From the cell containing the given text, extract its center point as [x, y] coordinate. 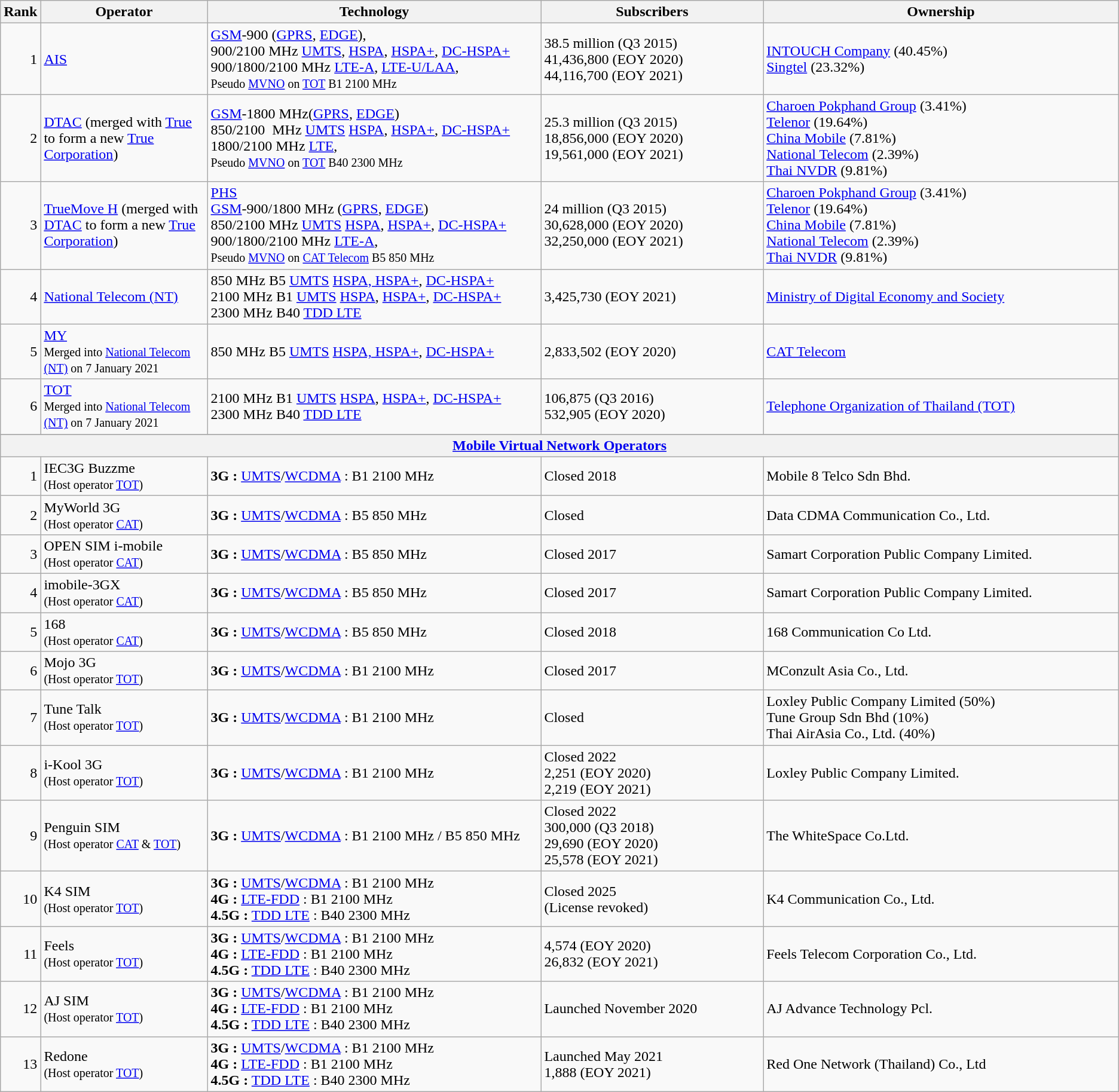
Data CDMA Communication Co., Ltd. [941, 515]
National Telecom (NT) [124, 296]
TOT Merged into National Telecom (NT) on 7 January 2021 [124, 406]
MY Merged into National Telecom (NT) on 7 January 2021 [124, 351]
imobile-3GX (Host operator CAT) [124, 593]
Operator [124, 12]
PHS GSM-900/1800 MHz (GPRS, EDGE) 850/2100 MHz UMTS HSPA, HSPA+, DC-HSPA+900/1800/2100 MHz LTE-A, Pseudo MVNO on CAT Telecom B5 850 MHz [374, 225]
13 [20, 1064]
CAT Telecom [941, 351]
3,425,730 (EOY 2021) [652, 296]
Red One Network (Thailand) Co., Ltd [941, 1064]
Penguin SIM (Host operator CAT & TOT) [124, 836]
7 [20, 718]
Loxley Public Company Limited. [941, 773]
AJ SIM (Host operator TOT) [124, 1009]
Closed 2022 2,251 (EOY 2020) 2,219 (EOY 2021) [652, 773]
Launched November 2020 [652, 1009]
Closed 2025 (License revoked) [652, 899]
Mobile 8 Telco Sdn Bhd. [941, 476]
Launched May 2021 1,888 (EOY 2021) [652, 1064]
25.3 million (Q3 2015) 18,856,000 (EOY 2020) 19,561,000 (EOY 2021) [652, 138]
Mojo 3G (Host operator TOT) [124, 671]
Subscribers [652, 12]
The WhiteSpace Co.Ltd. [941, 836]
Mobile Virtual Network Operators [559, 445]
3G : UMTS/WCDMA : B1 2100 MHz / B5 850 MHz [374, 836]
OPEN SIM i-mobile (Host operator CAT) [124, 553]
Rank [20, 12]
TrueMove H (merged with DTAC to form a new True Corporation) [124, 225]
Technology [374, 12]
Loxley Public Company Limited (50%)Tune Group Sdn Bhd (10%)Thai AirAsia Co., Ltd. (40%) [941, 718]
K4 Communication Co., Ltd. [941, 899]
Closed 2022 300,000 (Q3 2018) 29,690 (EOY 2020) 25,578 (EOY 2021) [652, 836]
Tune Talk (Host operator TOT) [124, 718]
AIS [124, 59]
850 MHz B5 UMTS HSPA, HSPA+, DC-HSPA+ 2100 MHz B1 UMTS HSPA, HSPA+, DC-HSPA+ 2300 MHz B40 TDD LTE [374, 296]
Ministry of Digital Economy and Society [941, 296]
GSM-1800 MHz(GPRS, EDGE)850/2100 MHz UMTS HSPA, HSPA+, DC-HSPA+1800/2100 MHz LTE, Pseudo MVNO on TOT B40 2300 MHz [374, 138]
168 (Host operator CAT) [124, 631]
GSM-900 (GPRS, EDGE),900/2100 MHz UMTS, HSPA, HSPA+, DC-HSPA+ 900/1800/2100 MHz LTE-A, LTE-U/LAA, Pseudo MVNO on TOT B1 2100 MHz [374, 59]
9 [20, 836]
10 [20, 899]
AJ Advance Technology Pcl. [941, 1009]
12 [20, 1009]
Ownership [941, 12]
4,574 (EOY 2020) 26,832 (EOY 2021) [652, 954]
168 Communication Co Ltd. [941, 631]
2100 MHz B1 UMTS HSPA, HSPA+, DC-HSPA+ 2300 MHz B40 TDD LTE [374, 406]
INTOUCH Company (40.45%)Singtel (23.32%) [941, 59]
Feels (Host operator TOT) [124, 954]
DTAC (merged with True to form a new True Corporation) [124, 138]
106,875 (Q3 2016) 532,905 (EOY 2020) [652, 406]
11 [20, 954]
Feels Telecom Corporation Co., Ltd. [941, 954]
IEC3G Buzzme (Host operator TOT) [124, 476]
8 [20, 773]
i-Kool 3G (Host operator TOT) [124, 773]
MyWorld 3G (Host operator CAT) [124, 515]
Redone (Host operator TOT) [124, 1064]
2,833,502 (EOY 2020) [652, 351]
24 million (Q3 2015) 30,628,000 (EOY 2020) 32,250,000 (EOY 2021) [652, 225]
MConzult Asia Co., Ltd. [941, 671]
850 MHz B5 UMTS HSPA, HSPA+, DC-HSPA+ [374, 351]
38.5 million (Q3 2015) 41,436,800 (EOY 2020) 44,116,700 (EOY 2021) [652, 59]
K4 SIM (Host operator TOT) [124, 899]
Telephone Organization of Thailand (TOT) [941, 406]
